Scan for the cell matching the given text and deliver its [X, Y] coordinate at center. 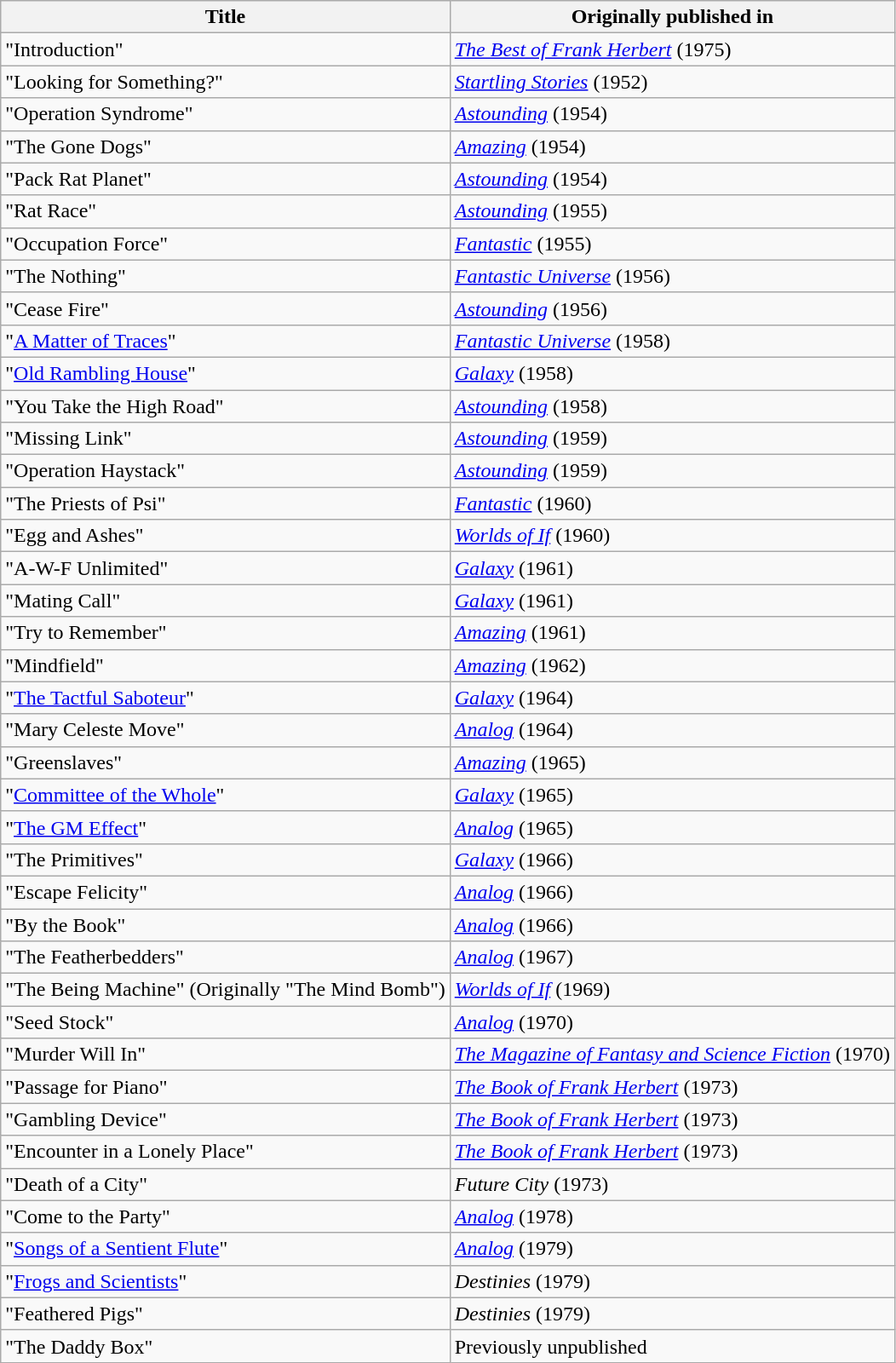
Analog (1967) [672, 958]
"Old Rambling House" [225, 373]
Future City (1973) [672, 1184]
Fantastic (1955) [672, 244]
Fantastic Universe (1958) [672, 341]
"Mindfield" [225, 665]
Amazing (1954) [672, 147]
"Introduction" [225, 49]
Startling Stories (1952) [672, 82]
"Death of a City" [225, 1184]
"The Featherbedders" [225, 958]
"Missing Link" [225, 439]
Originally published in [672, 17]
"A Matter of Traces" [225, 341]
Fantastic (1960) [672, 503]
Galaxy (1966) [672, 860]
"Greenslaves" [225, 762]
"Feathered Pigs" [225, 1314]
Galaxy (1964) [672, 698]
Galaxy (1958) [672, 373]
Analog (1965) [672, 827]
Fantastic Universe (1956) [672, 276]
Previously unpublished [672, 1346]
"The Being Machine" (Originally "The Mind Bomb") [225, 990]
"Try to Remember" [225, 633]
"Rat Race" [225, 211]
"Committee of the Whole" [225, 795]
"A-W-F Unlimited" [225, 568]
Galaxy (1965) [672, 795]
Worlds of If (1969) [672, 990]
"Mary Celeste Move" [225, 730]
"By the Book" [225, 924]
"Escape Felicity" [225, 892]
"The Tactful Saboteur" [225, 698]
Worlds of If (1960) [672, 536]
"The Primitives" [225, 860]
"Mating Call" [225, 601]
"Cease Fire" [225, 308]
"The Gone Dogs" [225, 147]
Analog (1978) [672, 1216]
Amazing (1961) [672, 633]
"Passage for Piano" [225, 1087]
"Encounter in a Lonely Place" [225, 1152]
"Frogs and Scientists" [225, 1281]
"Operation Haystack" [225, 471]
Astounding (1956) [672, 308]
Analog (1964) [672, 730]
"The Priests of Psi" [225, 503]
Title [225, 17]
The Best of Frank Herbert (1975) [672, 49]
Analog (1970) [672, 1022]
"You Take the High Road" [225, 406]
"Come to the Party" [225, 1216]
Astounding (1955) [672, 211]
"Operation Syndrome" [225, 114]
"Pack Rat Planet" [225, 179]
"Songs of a Sentient Flute" [225, 1249]
The Magazine of Fantasy and Science Fiction (1970) [672, 1055]
Amazing (1965) [672, 762]
"Occupation Force" [225, 244]
"Seed Stock" [225, 1022]
"The GM Effect" [225, 827]
Amazing (1962) [672, 665]
"The Nothing" [225, 276]
"The Daddy Box" [225, 1346]
"Looking for Something?" [225, 82]
"Murder Will In" [225, 1055]
Astounding (1958) [672, 406]
Analog (1979) [672, 1249]
"Gambling Device" [225, 1119]
"Egg and Ashes" [225, 536]
